Output the (X, Y) coordinate of the center of the cell containing the given text.  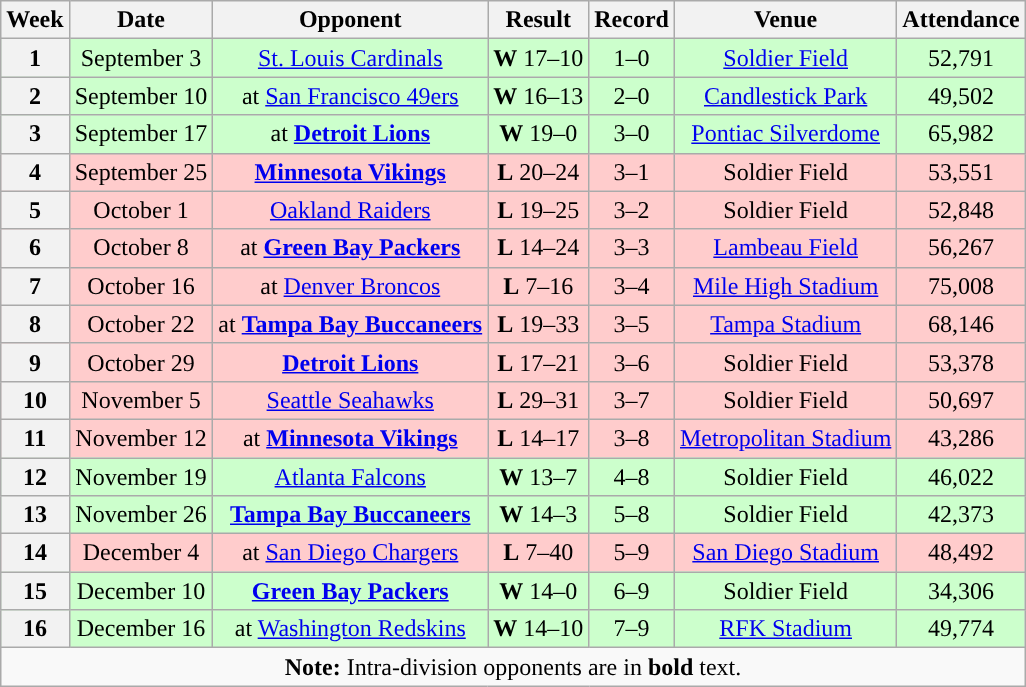
W 14–10 (538, 629)
W 14–0 (538, 591)
Pontiac Silverdome (785, 134)
W 17–10 (538, 58)
at Minnesota Vikings (350, 438)
6–9 (632, 591)
San Diego Stadium (785, 553)
October 29 (141, 362)
Detroit Lions (350, 362)
L 7–16 (538, 286)
12 (35, 477)
L 14–17 (538, 438)
W 14–3 (538, 515)
at San Diego Chargers (350, 553)
Atlanta Falcons (350, 477)
3–2 (632, 210)
Attendance (961, 20)
RFK Stadium (785, 629)
November 5 (141, 400)
3–4 (632, 286)
at San Francisco 49ers (350, 96)
November 26 (141, 515)
3–1 (632, 172)
48,492 (961, 553)
2–0 (632, 96)
15 (35, 591)
L 29–31 (538, 400)
L 17–21 (538, 362)
Lambeau Field (785, 248)
October 16 (141, 286)
5 (35, 210)
1–0 (632, 58)
September 10 (141, 96)
53,551 (961, 172)
Date (141, 20)
Tampa Stadium (785, 324)
1 (35, 58)
34,306 (961, 591)
2 (35, 96)
5–9 (632, 553)
L 19–25 (538, 210)
9 (35, 362)
November 12 (141, 438)
68,146 (961, 324)
Tampa Bay Buccaneers (350, 515)
October 1 (141, 210)
W 19–0 (538, 134)
September 25 (141, 172)
10 (35, 400)
at Denver Broncos (350, 286)
October 22 (141, 324)
Note: Intra-division opponents are in bold text. (513, 667)
at Washington Redskins (350, 629)
49,774 (961, 629)
Record (632, 20)
43,286 (961, 438)
December 10 (141, 591)
49,502 (961, 96)
5–8 (632, 515)
Candlestick Park (785, 96)
75,008 (961, 286)
3–7 (632, 400)
Minnesota Vikings (350, 172)
46,022 (961, 477)
3–3 (632, 248)
56,267 (961, 248)
W 16–13 (538, 96)
L 19–33 (538, 324)
42,373 (961, 515)
September 3 (141, 58)
7–9 (632, 629)
65,982 (961, 134)
53,378 (961, 362)
Week (35, 20)
4 (35, 172)
L 20–24 (538, 172)
Opponent (350, 20)
7 (35, 286)
3–8 (632, 438)
Seattle Seahawks (350, 400)
52,848 (961, 210)
3–0 (632, 134)
Mile High Stadium (785, 286)
11 (35, 438)
14 (35, 553)
8 (35, 324)
3 (35, 134)
50,697 (961, 400)
October 8 (141, 248)
13 (35, 515)
Oakland Raiders (350, 210)
L 14–24 (538, 248)
at Tampa Bay Buccaneers (350, 324)
4–8 (632, 477)
Venue (785, 20)
September 17 (141, 134)
6 (35, 248)
Green Bay Packers (350, 591)
November 19 (141, 477)
3–6 (632, 362)
at Green Bay Packers (350, 248)
W 13–7 (538, 477)
at Detroit Lions (350, 134)
December 4 (141, 553)
St. Louis Cardinals (350, 58)
16 (35, 629)
3–5 (632, 324)
Metropolitan Stadium (785, 438)
52,791 (961, 58)
December 16 (141, 629)
L 7–40 (538, 553)
Result (538, 20)
